Locate the cell with the specified text and output its [X, Y] center coordinate. 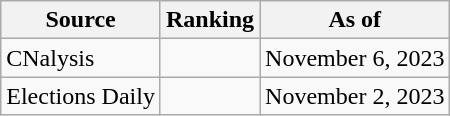
Elections Daily [81, 96]
As of [355, 20]
Ranking [210, 20]
November 2, 2023 [355, 96]
November 6, 2023 [355, 58]
Source [81, 20]
CNalysis [81, 58]
